Find where the given text appears and provide that cell's center as [X, Y] coordinate. 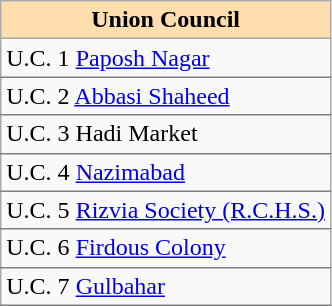
Union Council [166, 20]
U.C. 7 Gulbahar [166, 286]
U.C. 4 Nazimabad [166, 172]
U.C. 5 Rizvia Society (R.C.H.S.) [166, 210]
U.C. 1 Paposh Nagar [166, 58]
U.C. 6 Firdous Colony [166, 248]
U.C. 2 Abbasi Shaheed [166, 96]
U.C. 3 Hadi Market [166, 134]
